Return the [x, y] coordinate for the center point of the cell that contains the specified text.  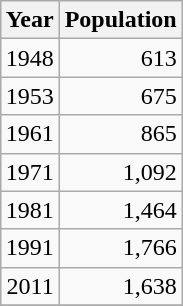
Population [120, 20]
1948 [30, 58]
Year [30, 20]
1,766 [120, 248]
1,464 [120, 210]
1991 [30, 248]
865 [120, 134]
1981 [30, 210]
1,092 [120, 172]
1953 [30, 96]
613 [120, 58]
2011 [30, 286]
675 [120, 96]
1971 [30, 172]
1,638 [120, 286]
1961 [30, 134]
